Provide the [X, Y] coordinate of the cell's center where the given text is located.  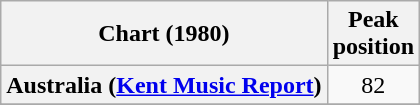
Australia (Kent Music Report) [164, 85]
82 [373, 85]
Peakposition [373, 34]
Chart (1980) [164, 34]
